Determine the [x, y] coordinate at the center of the cell enclosing the given text.  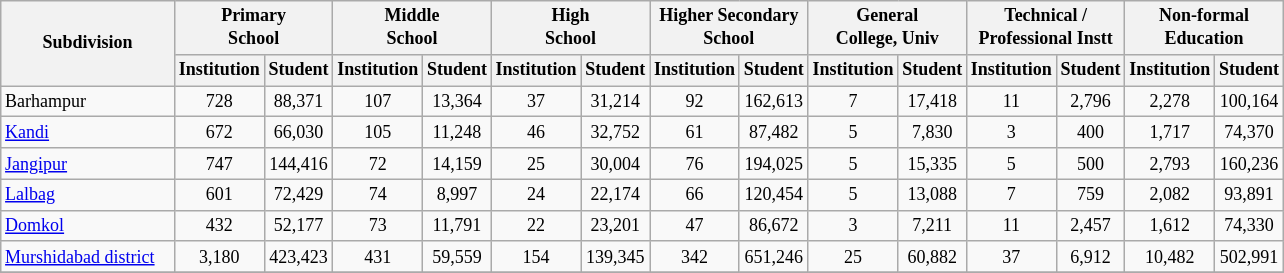
2,278 [1170, 102]
47 [695, 226]
73 [378, 226]
24 [536, 194]
Jangipur [88, 164]
22,174 [616, 194]
728 [219, 102]
500 [1090, 164]
Barhampur [88, 102]
MiddleSchool [412, 28]
72 [378, 164]
86,672 [774, 226]
60,882 [932, 256]
93,891 [1250, 194]
87,482 [774, 132]
144,416 [298, 164]
6,912 [1090, 256]
31,214 [616, 102]
3,180 [219, 256]
30,004 [616, 164]
11,248 [458, 132]
59,559 [458, 256]
194,025 [774, 164]
432 [219, 226]
7,211 [932, 226]
672 [219, 132]
Subdivision [88, 44]
100,164 [1250, 102]
76 [695, 164]
Kandi [88, 132]
601 [219, 194]
139,345 [616, 256]
747 [219, 164]
46 [536, 132]
61 [695, 132]
2,796 [1090, 102]
Non-formalEducation [1204, 28]
502,991 [1250, 256]
423,423 [298, 256]
66 [695, 194]
HighSchool [570, 28]
162,613 [774, 102]
13,364 [458, 102]
1,612 [1170, 226]
74,330 [1250, 226]
2,082 [1170, 194]
23,201 [616, 226]
154 [536, 256]
52,177 [298, 226]
15,335 [932, 164]
GeneralCollege, Univ [887, 28]
7,830 [932, 132]
11,791 [458, 226]
92 [695, 102]
759 [1090, 194]
72,429 [298, 194]
2,457 [1090, 226]
Technical /Professional Instt [1045, 28]
107 [378, 102]
Lalbag [88, 194]
120,454 [774, 194]
105 [378, 132]
74,370 [1250, 132]
2,793 [1170, 164]
160,236 [1250, 164]
74 [378, 194]
400 [1090, 132]
Higher SecondarySchool [729, 28]
1,717 [1170, 132]
8,997 [458, 194]
PrimarySchool [253, 28]
342 [695, 256]
17,418 [932, 102]
Murshidabad district [88, 256]
10,482 [1170, 256]
88,371 [298, 102]
66,030 [298, 132]
13,088 [932, 194]
Domkol [88, 226]
32,752 [616, 132]
14,159 [458, 164]
431 [378, 256]
651,246 [774, 256]
22 [536, 226]
